Determine the [x, y] coordinate at the center of the cell enclosing the given text.  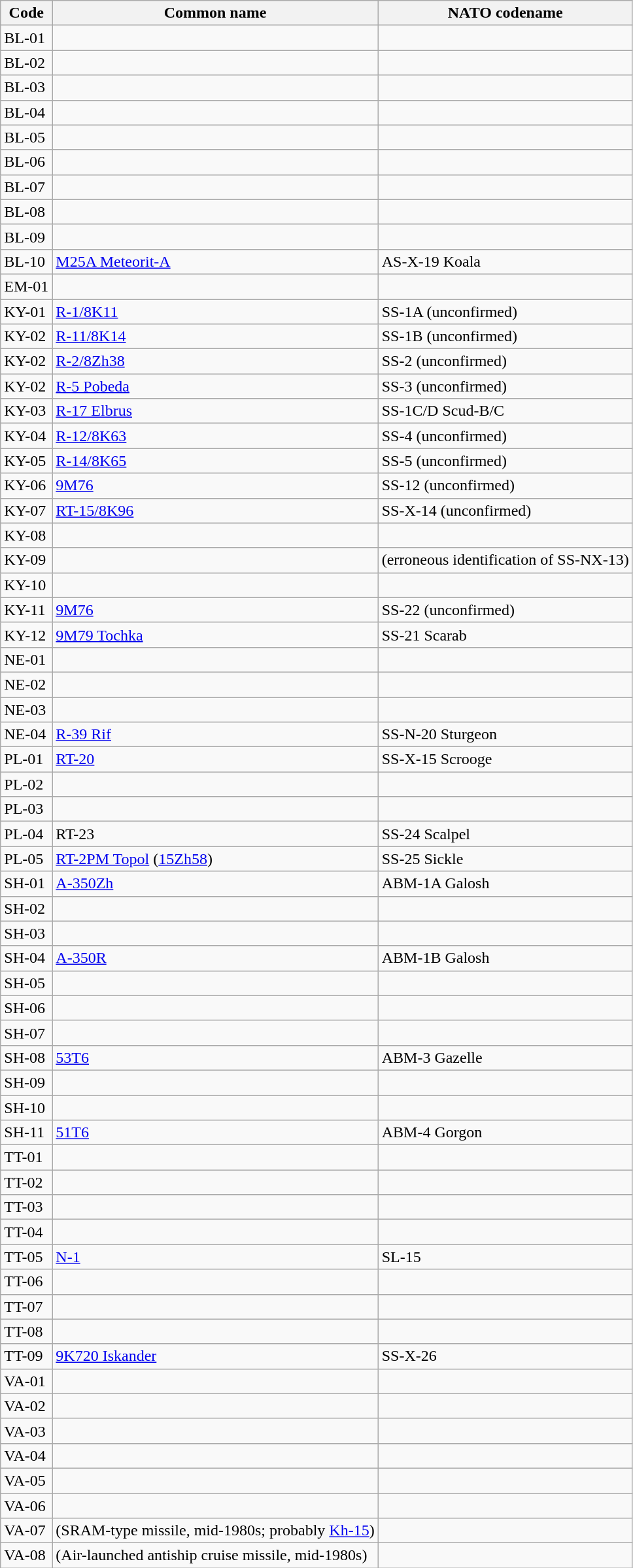
TT-01 [26, 1158]
A-350Zh [215, 884]
SH-10 [26, 1108]
TT-06 [26, 1282]
BL-07 [26, 187]
PL-05 [26, 859]
51T6 [215, 1133]
SS-12 (unconfirmed) [505, 486]
RT-20 [215, 759]
SH-07 [26, 1033]
SH-06 [26, 1008]
RT-15/8K96 [215, 510]
SS-4 (unconfirmed) [505, 436]
VA-05 [26, 1480]
A-350R [215, 958]
BL-03 [26, 88]
KY-12 [26, 635]
VA-01 [26, 1381]
SS-21 Scarab [505, 635]
TT-07 [26, 1307]
PL-01 [26, 759]
Code [26, 13]
ABM-3 Gazelle [505, 1058]
ABM-1B Galosh [505, 958]
R-39 Rif [215, 735]
KY-09 [26, 560]
BL-04 [26, 112]
SS-25 Sickle [505, 859]
(erroneous identification of SS-NX-13) [505, 560]
SH-08 [26, 1058]
M25A Meteorit-A [215, 261]
SS-1C/D Scud-B/C [505, 411]
BL-01 [26, 38]
9K720 Iskander [215, 1356]
R-1/8K11 [215, 312]
NATO codename [505, 13]
SS-1A (unconfirmed) [505, 312]
VA-02 [26, 1406]
BL-06 [26, 162]
TT-05 [26, 1257]
R-2/8Zh38 [215, 361]
SS-X-14 (unconfirmed) [505, 510]
SH-02 [26, 909]
BL-09 [26, 237]
53T6 [215, 1058]
ABM-1A Galosh [505, 884]
TT-04 [26, 1232]
TT-02 [26, 1182]
N-1 [215, 1257]
KY-10 [26, 585]
TT-09 [26, 1356]
SH-09 [26, 1082]
NE-01 [26, 659]
SS-3 (unconfirmed) [505, 386]
SS-2 (unconfirmed) [505, 361]
SH-11 [26, 1133]
VA-08 [26, 1556]
NE-03 [26, 709]
R-11/8K14 [215, 337]
(SRAM-type missile, mid-1980s; probably Kh-15) [215, 1531]
Common name [215, 13]
KY-01 [26, 312]
R-12/8K63 [215, 436]
SL-15 [505, 1257]
KY-08 [26, 535]
VA-04 [26, 1456]
(Air-launched antiship cruise missile, mid-1980s) [215, 1556]
R-5 Pobeda [215, 386]
AS-X-19 Koala [505, 261]
SH-01 [26, 884]
RT-23 [215, 834]
BL-10 [26, 261]
KY-07 [26, 510]
9M79 Tochka [215, 635]
KY-03 [26, 411]
PL-02 [26, 784]
SS-24 Scalpel [505, 834]
RT-2PM Topol (15Zh58) [215, 859]
KY-04 [26, 436]
SS-1B (unconfirmed) [505, 337]
SS-22 (unconfirmed) [505, 610]
VA-06 [26, 1505]
SH-03 [26, 933]
NE-02 [26, 684]
SH-05 [26, 983]
SS-X-15 Scrooge [505, 759]
SH-04 [26, 958]
VA-07 [26, 1531]
TT-08 [26, 1331]
SS-N-20 Sturgeon [505, 735]
BL-05 [26, 137]
KY-05 [26, 461]
BL-02 [26, 63]
KY-06 [26, 486]
ABM-4 Gorgon [505, 1133]
EM-01 [26, 286]
SS-5 (unconfirmed) [505, 461]
VA-03 [26, 1431]
R-14/8K65 [215, 461]
R-17 Elbrus [215, 411]
PL-04 [26, 834]
NE-04 [26, 735]
BL-08 [26, 212]
KY-11 [26, 610]
TT-03 [26, 1207]
PL-03 [26, 809]
SS-X-26 [505, 1356]
